Pinpoint the cell where the given text exists, returning its [X, Y] midpoint coordinate. 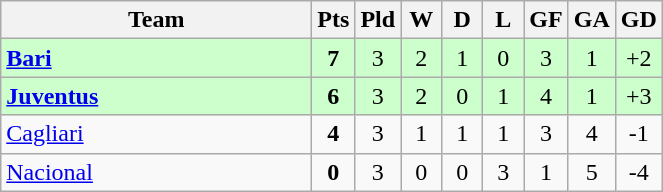
GA [592, 20]
Juventus [156, 96]
W [422, 20]
7 [334, 58]
-1 [638, 134]
GF [546, 20]
D [462, 20]
Cagliari [156, 134]
GD [638, 20]
Pld [378, 20]
Bari [156, 58]
Pts [334, 20]
L [504, 20]
+3 [638, 96]
Team [156, 20]
+2 [638, 58]
-4 [638, 172]
6 [334, 96]
5 [592, 172]
Nacional [156, 172]
